From the cell containing the given text, extract its center point as [X, Y] coordinate. 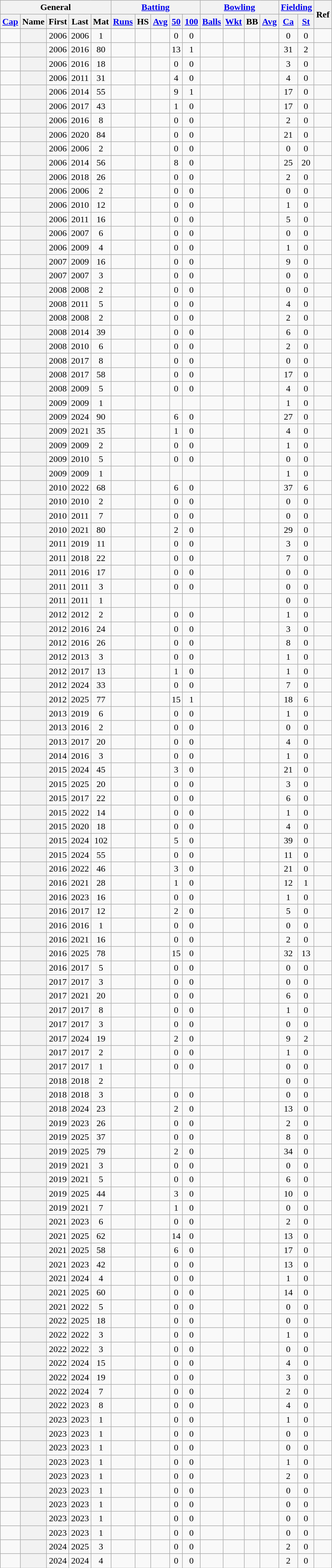
Name [33, 22]
Wkt [234, 22]
Balls [212, 22]
HS [143, 22]
79 [101, 1151]
50 [176, 22]
44 [101, 1194]
Cap [10, 22]
28 [101, 883]
Ca [288, 22]
34 [288, 1151]
77 [101, 699]
Fielding [296, 7]
Bowling [240, 7]
60 [101, 1292]
St [306, 22]
Batting [156, 7]
Runs [123, 22]
BB [252, 22]
33 [101, 685]
Last [80, 22]
35 [101, 431]
Mat [101, 22]
56 [101, 163]
32 [288, 954]
46 [101, 869]
General [56, 7]
25 [288, 163]
90 [101, 417]
10 [288, 1194]
100 [192, 22]
23 [101, 1109]
24 [101, 629]
Ref [323, 14]
102 [101, 840]
45 [101, 770]
27 [288, 417]
84 [101, 134]
42 [101, 1264]
62 [101, 1236]
43 [101, 106]
29 [288, 530]
78 [101, 954]
68 [101, 488]
First [58, 22]
